Locate the cell with the specified text and output its [x, y] center coordinate. 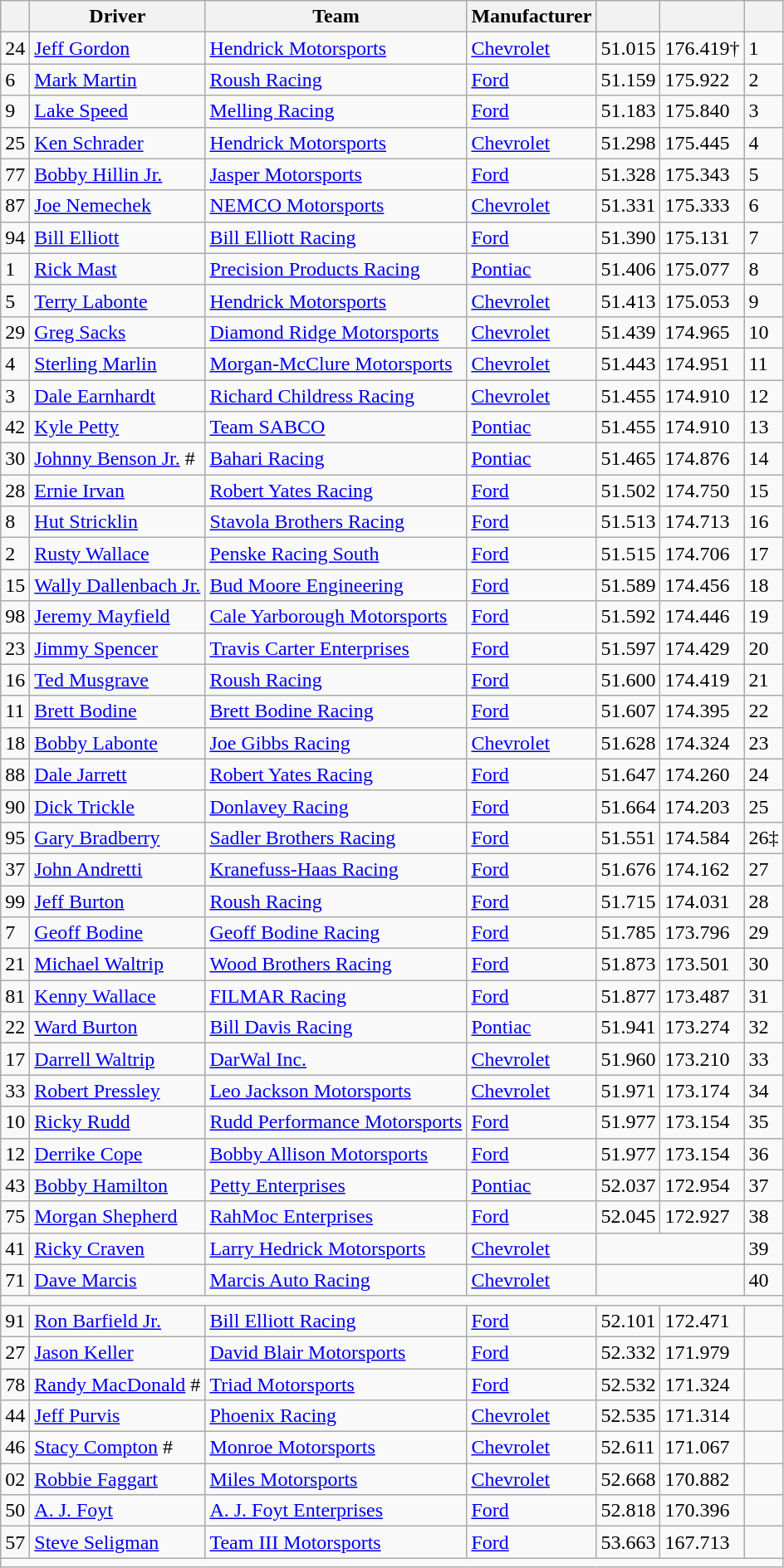
Team III Motorsports [336, 1542]
Bobby Labonte [118, 743]
Bill Elliott [118, 237]
51.589 [628, 585]
51.873 [628, 965]
Sadler Brothers Racing [336, 838]
Sterling Marlin [118, 364]
175.922 [703, 80]
Team SABCO [336, 427]
171.314 [703, 1416]
Bill Davis Racing [336, 1028]
44 [15, 1416]
Dale Jarrett [118, 774]
51.628 [628, 743]
Miles Motorsports [336, 1479]
Manufacturer [532, 17]
78 [15, 1384]
87 [15, 206]
Derrike Cope [118, 1154]
41 [15, 1248]
175.343 [703, 174]
51.960 [628, 1059]
20 [764, 648]
171.067 [703, 1448]
51.647 [628, 774]
Jasper Motorsports [336, 174]
Jeff Gordon [118, 48]
Petty Enterprises [336, 1185]
Dale Earnhardt [118, 396]
51.015 [628, 48]
Steve Seligman [118, 1542]
51.597 [628, 648]
43 [15, 1185]
50 [15, 1511]
174.395 [703, 711]
174.446 [703, 617]
26‡ [764, 838]
DarWal Inc. [336, 1059]
175.445 [703, 143]
91 [15, 1321]
35 [764, 1122]
32 [764, 1028]
34 [764, 1091]
Geoff Bodine [118, 933]
Ricky Craven [118, 1248]
Joe Nemechek [118, 206]
Rusty Wallace [118, 554]
51.331 [628, 206]
51.551 [628, 838]
174.951 [703, 364]
Dave Marcis [118, 1280]
174.713 [703, 522]
38 [764, 1217]
173.274 [703, 1028]
RahMoc Enterprises [336, 1217]
Wally Dallenbach Jr. [118, 585]
52.037 [628, 1185]
175.840 [703, 111]
Robert Pressley [118, 1091]
Kenny Wallace [118, 996]
174.584 [703, 838]
174.324 [703, 743]
Team [336, 17]
John Andretti [118, 869]
Driver [118, 17]
40 [764, 1280]
Donlavey Racing [336, 806]
98 [15, 617]
53.663 [628, 1542]
77 [15, 174]
Ken Schrader [118, 143]
Jeff Burton [118, 901]
51.298 [628, 143]
Kyle Petty [118, 427]
51.439 [628, 332]
52.535 [628, 1416]
Stacy Compton # [118, 1448]
Darrell Waltrip [118, 1059]
51.607 [628, 711]
Brett Bodine Racing [336, 711]
Mark Martin [118, 80]
Joe Gibbs Racing [336, 743]
52.668 [628, 1479]
Rudd Performance Motorsports [336, 1122]
02 [15, 1479]
Greg Sacks [118, 332]
Jimmy Spencer [118, 648]
Dick Trickle [118, 806]
51.515 [628, 554]
Jeremy Mayfield [118, 617]
176.419† [703, 48]
Larry Hedrick Motorsports [336, 1248]
Cale Yarborough Motorsports [336, 617]
NEMCO Motorsports [336, 206]
Michael Waltrip [118, 965]
36 [764, 1154]
Stavola Brothers Racing [336, 522]
175.077 [703, 269]
31 [764, 996]
175.053 [703, 300]
Monroe Motorsports [336, 1448]
173.501 [703, 965]
39 [764, 1248]
174.031 [703, 901]
Ward Burton [118, 1028]
Bobby Allison Motorsports [336, 1154]
46 [15, 1448]
A. J. Foyt Enterprises [336, 1511]
172.954 [703, 1185]
51.664 [628, 806]
174.456 [703, 585]
171.324 [703, 1384]
51.465 [628, 459]
Rick Mast [118, 269]
52.818 [628, 1511]
81 [15, 996]
Terry Labonte [118, 300]
51.676 [628, 869]
Marcis Auto Racing [336, 1280]
Travis Carter Enterprises [336, 648]
51.502 [628, 491]
173.174 [703, 1091]
175.333 [703, 206]
172.927 [703, 1217]
51.592 [628, 617]
57 [15, 1542]
51.600 [628, 680]
Morgan Shepherd [118, 1217]
David Blair Motorsports [336, 1352]
Wood Brothers Racing [336, 965]
173.796 [703, 933]
FILMAR Racing [336, 996]
99 [15, 901]
167.713 [703, 1542]
Jason Keller [118, 1352]
Bobby Hillin Jr. [118, 174]
Kranefuss-Haas Racing [336, 869]
Leo Jackson Motorsports [336, 1091]
Lake Speed [118, 111]
51.513 [628, 522]
Ron Barfield Jr. [118, 1321]
A. J. Foyt [118, 1511]
174.203 [703, 806]
Melling Racing [336, 111]
Triad Motorsports [336, 1384]
172.471 [703, 1321]
Precision Products Racing [336, 269]
19 [764, 617]
14 [764, 459]
173.210 [703, 1059]
170.882 [703, 1479]
Gary Bradberry [118, 838]
51.406 [628, 269]
13 [764, 427]
52.611 [628, 1448]
51.328 [628, 174]
51.941 [628, 1028]
174.419 [703, 680]
90 [15, 806]
51.715 [628, 901]
Robbie Faggart [118, 1479]
51.877 [628, 996]
94 [15, 237]
174.706 [703, 554]
51.413 [628, 300]
51.971 [628, 1091]
52.045 [628, 1217]
Bud Moore Engineering [336, 585]
51.443 [628, 364]
Bahari Racing [336, 459]
51.183 [628, 111]
Ted Musgrave [118, 680]
71 [15, 1280]
51.785 [628, 933]
Hut Stricklin [118, 522]
170.396 [703, 1511]
Geoff Bodine Racing [336, 933]
174.162 [703, 869]
95 [15, 838]
174.429 [703, 648]
174.876 [703, 459]
88 [15, 774]
52.332 [628, 1352]
51.390 [628, 237]
Phoenix Racing [336, 1416]
174.260 [703, 774]
52.101 [628, 1321]
52.532 [628, 1384]
Penske Racing South [336, 554]
75 [15, 1217]
Johnny Benson Jr. # [118, 459]
Diamond Ridge Motorsports [336, 332]
Richard Childress Racing [336, 396]
42 [15, 427]
Morgan-McClure Motorsports [336, 364]
Jeff Purvis [118, 1416]
Brett Bodine [118, 711]
173.487 [703, 996]
171.979 [703, 1352]
174.750 [703, 491]
51.159 [628, 80]
Bobby Hamilton [118, 1185]
Ernie Irvan [118, 491]
Ricky Rudd [118, 1122]
174.965 [703, 332]
Randy MacDonald # [118, 1384]
175.131 [703, 237]
